Identify which cell holds the provided text, then report its (x, y) central coordinate. 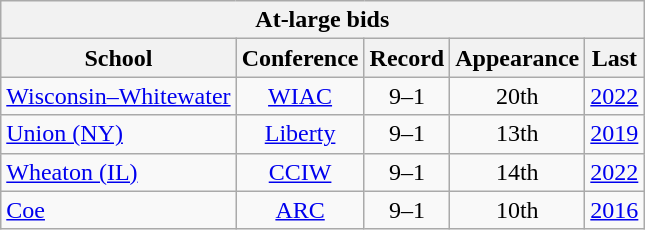
14th (518, 172)
2019 (614, 134)
2016 (614, 210)
Appearance (518, 58)
Coe (118, 210)
Record (407, 58)
20th (518, 96)
Wheaton (IL) (118, 172)
WIAC (300, 96)
Conference (300, 58)
Union (NY) (118, 134)
13th (518, 134)
Wisconsin–Whitewater (118, 96)
At-large bids (322, 20)
10th (518, 210)
ARC (300, 210)
Liberty (300, 134)
Last (614, 58)
School (118, 58)
CCIW (300, 172)
